Provide the [X, Y] coordinate of the cell's center where the given text is located.  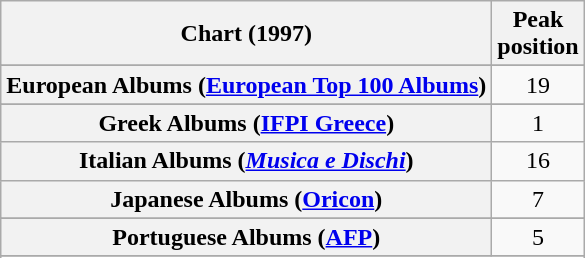
Peakposition [538, 34]
Greek Albums (IFPI Greece) [246, 123]
Japanese Albums (Oricon) [246, 199]
Italian Albums (Musica e Dischi) [246, 161]
Chart (1997) [246, 34]
16 [538, 161]
19 [538, 85]
7 [538, 199]
5 [538, 237]
Portuguese Albums (AFP) [246, 237]
1 [538, 123]
European Albums (European Top 100 Albums) [246, 85]
